Detect which cell encompasses the target text, then output its (X, Y) center coordinate. 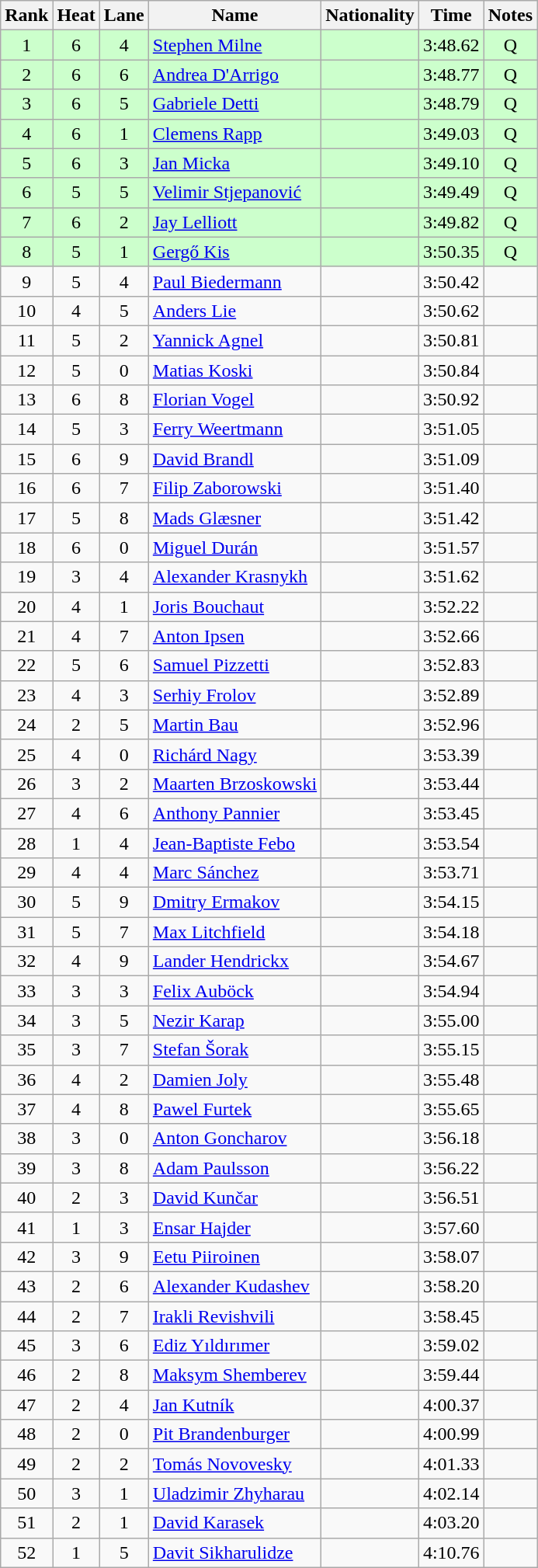
Jan Micka (234, 163)
3:57.60 (451, 1227)
43 (26, 1286)
23 (26, 695)
11 (26, 340)
Notes (510, 16)
39 (26, 1168)
Time (451, 16)
3:55.15 (451, 1050)
Felix Auböck (234, 991)
17 (26, 518)
36 (26, 1080)
49 (26, 1464)
3:55.65 (451, 1109)
31 (26, 932)
3:49.10 (451, 163)
Anthony Pannier (234, 813)
45 (26, 1346)
3:50.35 (451, 252)
27 (26, 813)
29 (26, 873)
Name (234, 16)
Davit Sikharulidze (234, 1552)
47 (26, 1405)
Martin Bau (234, 725)
Jay Lelliott (234, 222)
24 (26, 725)
Gergő Kis (234, 252)
Florian Vogel (234, 400)
Paul Biedermann (234, 281)
14 (26, 429)
38 (26, 1139)
52 (26, 1552)
50 (26, 1493)
3:58.45 (451, 1316)
3:48.62 (451, 45)
3:59.02 (451, 1346)
3:53.45 (451, 813)
3:53.54 (451, 843)
3:53.39 (451, 754)
3:58.20 (451, 1286)
Lander Hendrickx (234, 961)
3:56.51 (451, 1198)
10 (26, 311)
3:54.18 (451, 932)
Ferry Weertmann (234, 429)
3:53.71 (451, 873)
Alexander Kudashev (234, 1286)
25 (26, 754)
28 (26, 843)
Stefan Šorak (234, 1050)
Andrea D'Arrigo (234, 75)
Ensar Hajder (234, 1227)
13 (26, 400)
Stephen Milne (234, 45)
Heat (76, 16)
Pawel Furtek (234, 1109)
3:51.57 (451, 548)
18 (26, 548)
Damien Joly (234, 1080)
Adam Paulsson (234, 1168)
4:03.20 (451, 1523)
Velimir Stjepanović (234, 193)
12 (26, 370)
Mads Glæsner (234, 518)
David Brandl (234, 459)
3:59.44 (451, 1375)
48 (26, 1434)
Yannick Agnel (234, 340)
Marc Sánchez (234, 873)
Gabriele Detti (234, 104)
David Kunčar (234, 1198)
3:49.82 (451, 222)
3:52.22 (451, 607)
41 (26, 1227)
33 (26, 991)
Clemens Rapp (234, 134)
Joris Bouchaut (234, 607)
Rank (26, 16)
3:48.79 (451, 104)
4:00.37 (451, 1405)
3:49.49 (451, 193)
3:51.42 (451, 518)
51 (26, 1523)
3:54.15 (451, 902)
4:00.99 (451, 1434)
35 (26, 1050)
Lane (124, 16)
34 (26, 1020)
16 (26, 488)
3:53.44 (451, 784)
4:01.33 (451, 1464)
Uladzimir Zhyharau (234, 1493)
4:10.76 (451, 1552)
46 (26, 1375)
20 (26, 607)
Filip Zaborowski (234, 488)
Alexander Krasnykh (234, 577)
Maarten Brzoskowski (234, 784)
Anton Ipsen (234, 636)
30 (26, 902)
3:52.83 (451, 666)
3:58.07 (451, 1257)
3:56.18 (451, 1139)
3:52.96 (451, 725)
Pit Brandenburger (234, 1434)
22 (26, 666)
3:55.48 (451, 1080)
Anton Goncharov (234, 1139)
Anders Lie (234, 311)
Jean-Baptiste Febo (234, 843)
3:50.84 (451, 370)
3:49.03 (451, 134)
David Karasek (234, 1523)
Miguel Durán (234, 548)
4:02.14 (451, 1493)
3:50.62 (451, 311)
3:51.40 (451, 488)
40 (26, 1198)
Nationality (370, 16)
15 (26, 459)
3:50.42 (451, 281)
Tomás Novovesky (234, 1464)
Richárd Nagy (234, 754)
Eetu Piiroinen (234, 1257)
Maksym Shemberev (234, 1375)
Max Litchfield (234, 932)
Matias Koski (234, 370)
19 (26, 577)
3:55.00 (451, 1020)
3:54.67 (451, 961)
37 (26, 1109)
3:51.09 (451, 459)
26 (26, 784)
3:54.94 (451, 991)
21 (26, 636)
3:56.22 (451, 1168)
Nezir Karap (234, 1020)
44 (26, 1316)
Ediz Yıldırımer (234, 1346)
3:51.05 (451, 429)
Jan Kutník (234, 1405)
Irakli Revishvili (234, 1316)
3:52.89 (451, 695)
Samuel Pizzetti (234, 666)
Dmitry Ermakov (234, 902)
3:52.66 (451, 636)
3:50.92 (451, 400)
3:50.81 (451, 340)
Serhiy Frolov (234, 695)
42 (26, 1257)
3:48.77 (451, 75)
32 (26, 961)
3:51.62 (451, 577)
